Determine the (X, Y) coordinate at the center of the cell enclosing the given text.  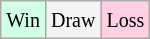
Loss (126, 20)
Win (24, 20)
Draw (72, 20)
